Search for the cell housing the specified text and yield its (x, y) center coordinate. 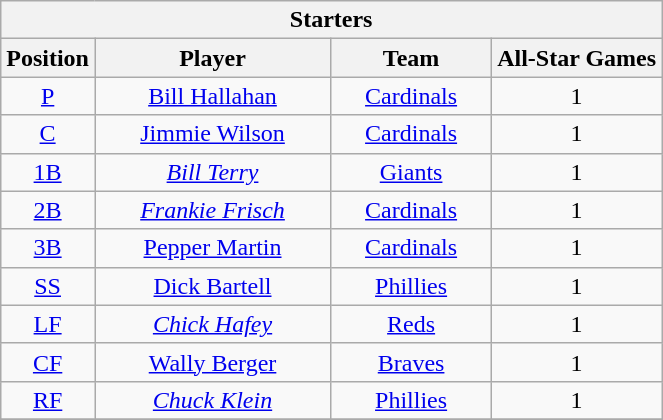
RF (48, 400)
Player (212, 58)
Chick Hafey (212, 324)
Jimmie Wilson (212, 134)
2B (48, 210)
CF (48, 362)
Wally Berger (212, 362)
Bill Hallahan (212, 96)
Giants (412, 172)
LF (48, 324)
Braves (412, 362)
Team (412, 58)
Bill Terry (212, 172)
P (48, 96)
All-Star Games (577, 58)
C (48, 134)
Chuck Klein (212, 400)
SS (48, 286)
Reds (412, 324)
Frankie Frisch (212, 210)
Dick Bartell (212, 286)
3B (48, 248)
Starters (332, 20)
Pepper Martin (212, 248)
Position (48, 58)
1B (48, 172)
